Find where the given text appears and provide that cell's center as (x, y) coordinate. 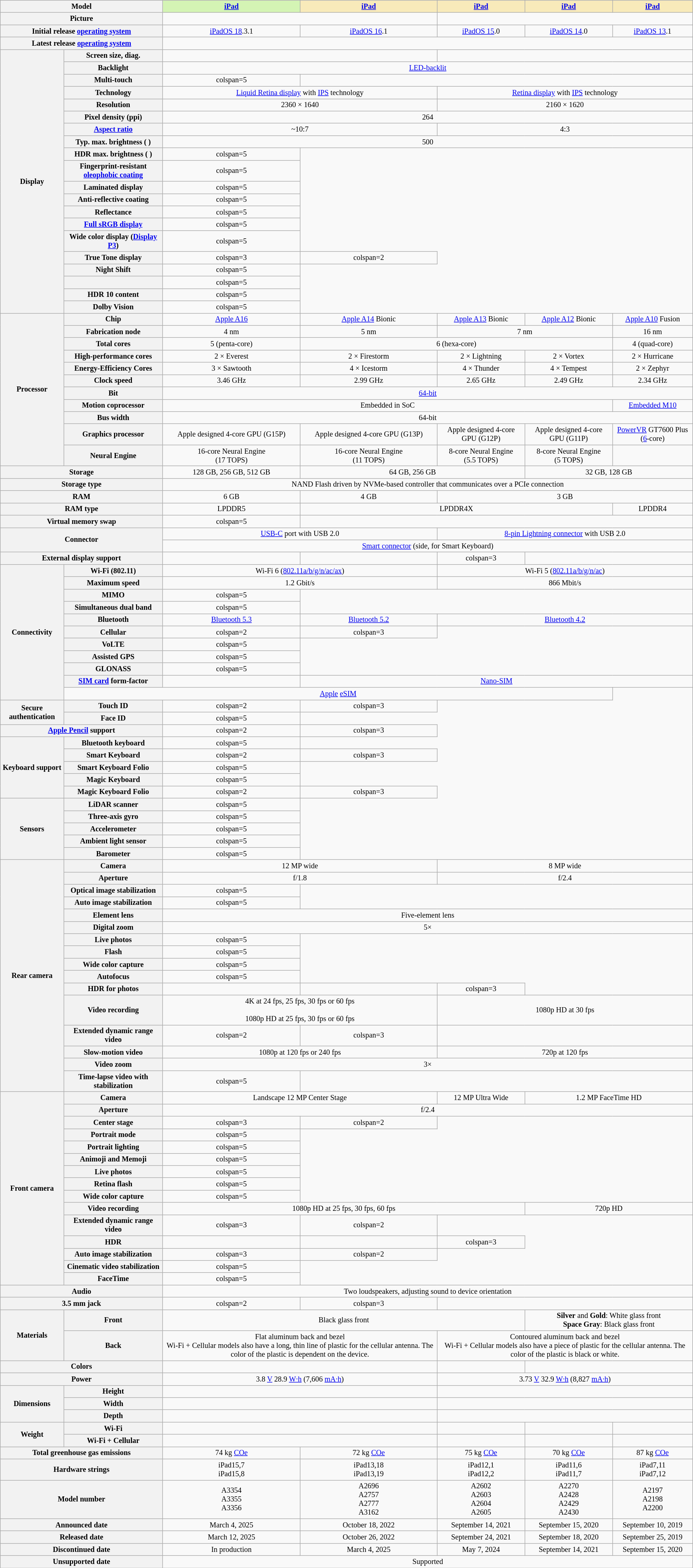
Storage (82, 472)
Resolution (113, 105)
Front camera (32, 1188)
External display support (82, 558)
True Tone display (113, 258)
Embedded in SoC (387, 405)
6 GB (231, 497)
16 nm (653, 332)
Bluetooth 5.3 (231, 620)
Video zoom (113, 1064)
12 MP Ultra Wide (481, 1098)
Announced date (82, 1525)
Embedded M10 (653, 405)
September 25, 2019 (653, 1537)
4 × Thunder (481, 369)
Wi-Fi 6 (802.11a/b/g/n/ac/ax) (300, 571)
Connector (82, 540)
Processor (32, 389)
Apple A16 (231, 319)
A2696A2757A2777A3162 (368, 1499)
Virtual memory swap (82, 521)
NAND Flash driven by NVMe-based controller that communicates over a PCIe connection (428, 484)
4K at 24 fps, 25 fps, 30 fps or 60 fps1080p HD at 25 fps, 30 fps or 60 fps (300, 1010)
Smart Keyboard Folio (113, 767)
3 GB (565, 497)
Apple designed 4-core GPU (G12P) (481, 434)
Front (113, 1320)
Neural Engine (113, 456)
3.46 GHz (231, 381)
LiDAR scanner (113, 804)
Simultaneous dual band (113, 608)
iPadOS 15.0 (481, 31)
8 MP wide (565, 866)
Laminated display (113, 188)
Bluetooth keyboard (113, 743)
Audio (82, 1291)
Secure authentication (32, 712)
iPadOS 18.3.1 (231, 31)
USB-C port with USB 2.0 (300, 534)
HDR (113, 1242)
Autofocus (113, 976)
A2270A2428A2429A2430 (569, 1499)
Animoji and Memoji (113, 1159)
Portrait mode (113, 1135)
HDR 10 content (113, 295)
128 GB, 256 GB, 512 GB (231, 472)
2 × Everest (231, 356)
Nano-SIM (496, 681)
264 (428, 117)
Energy-Efficiency Cores (113, 369)
HDR for photos (113, 989)
Silver and Gold: White glass frontSpace Gray: Black glass front (609, 1320)
Apple designed 4-core GPU (G11P) (569, 434)
4 × Tempest (569, 369)
Bit (113, 393)
Discontinued date (82, 1549)
74 kg COe (231, 1453)
Power (82, 1379)
A3354A3355A3356 (231, 1499)
iPadOS 14.0 (569, 31)
Rear camera (32, 975)
March 12, 2025 (231, 1537)
720p at 120 fps (565, 1052)
Apple A10 Fusion (653, 319)
2.34 GHz (653, 381)
Bluetooth 4.2 (565, 620)
1080p HD at 30 fps (565, 1010)
2160 × 1620 (565, 105)
5 nm (368, 332)
LPDDR4 (653, 509)
LPDDR4X (456, 509)
Anti-reflective coating (113, 200)
Magic Keyboard Folio (113, 792)
A2602A2603A2604A2605 (481, 1499)
Night Shift (113, 270)
Slow-motion video (113, 1052)
Bus width (113, 417)
In production (231, 1549)
Portrait lighting (113, 1147)
Smart Keyboard (113, 755)
Unsupported date (82, 1562)
Three-axis gyro (113, 817)
4 (quad-core) (653, 344)
2360 × 1640 (300, 105)
Storage type (82, 484)
Model (82, 6)
RAM type (82, 509)
4 nm (231, 332)
Connectivity (32, 632)
Optical image stabilization (113, 891)
Dolby Vision (113, 307)
LED-backlit (428, 68)
iPadOS 13.1 (653, 31)
7 nm (525, 332)
Liquid Retina display with IPS technology (300, 92)
Fabrication node (113, 332)
SIM card form-factor (113, 681)
iPad11,6iPad11,7 (569, 1470)
Apple A12 Bionic (569, 319)
720p HD (609, 1209)
Touch ID (113, 706)
October 26, 2022 (368, 1537)
Sensors (32, 829)
4 × Icestorm (368, 369)
500 (428, 142)
Fingerprint-resistant oleophobic coating (113, 171)
PowerVR GT7600 Plus (6-core) (653, 434)
Wi-Fi (802.11) (113, 571)
2 × Zephyr (653, 369)
1.2 Gbit/s (300, 583)
6 (hexa-core) (456, 344)
Picture (82, 19)
3.73 V 32.9 W·h (8,827 mA·h) (565, 1379)
iPadOS 16.1 (368, 31)
2.49 GHz (569, 381)
iPad15,7iPad15,8 (231, 1470)
VoLTE (113, 645)
8-core Neural Engine(5 TOPS) (569, 456)
Cellular (113, 632)
5× (428, 927)
Backlight (113, 68)
Landscape 12 MP Center Stage (300, 1098)
Face ID (113, 718)
GLONASS (113, 669)
Two loudspeakers, adjusting sound to device orientation (428, 1291)
2.65 GHz (481, 381)
Cinematic video stabilization (113, 1266)
Five-element lens (428, 915)
75 kg COe (481, 1453)
September 10, 2019 (653, 1525)
September 24, 2021 (481, 1537)
72 kg COe (368, 1453)
Keyboard support (32, 767)
2 × Hurricane (653, 356)
iPad12,1iPad12,2 (481, 1470)
Bluetooth (113, 620)
Colors (82, 1367)
Apple designed 4-core GPU (G15P) (231, 434)
Total cores (113, 344)
Retina display with IPS technology (565, 92)
Pixel density (ppi) (113, 117)
Display (32, 181)
Flash (113, 952)
Apple A13 Bionic (481, 319)
~10:7 (300, 129)
f/1.8 (300, 878)
4 GB (368, 497)
Apple Pencil support (82, 730)
70 kg COe (569, 1453)
May 7, 2024 (481, 1549)
16-core Neural Engine(11 TOPS) (368, 456)
Clock speed (113, 381)
LPDDR5 (231, 509)
Latest release operating system (82, 43)
5 (penta-core) (231, 344)
Model number (82, 1499)
Wi-Fi + Cellular (113, 1440)
October 18, 2022 (368, 1525)
Bluetooth 5.2 (368, 620)
Graphics processor (113, 434)
Hardware strings (82, 1470)
8-core Neural Engine(5.5 TOPS) (481, 456)
Aspect ratio (113, 129)
Depth (113, 1416)
Apple eSIM (338, 694)
3.5 mm jack (82, 1303)
Element lens (113, 915)
4:3 (565, 129)
RAM (82, 497)
HDR max. brightness ( ) (113, 154)
Motion coprocessor (113, 405)
3× (428, 1064)
1.2 MP FaceTime HD (609, 1098)
Wi-Fi 5 (802.11a/b/g/n/ac) (565, 571)
Assisted GPS (113, 657)
Typ. max. brightness ( ) (113, 142)
Barometer (113, 854)
Ambient light sensor (113, 841)
Reflectance (113, 212)
Height (113, 1391)
Magic Keyboard (113, 780)
8-pin Lightning connector with USB 2.0 (565, 534)
Supported (428, 1562)
87 kg COe (653, 1453)
Maximum speed (113, 583)
Apple A14 Bionic (368, 319)
1080p HD at 25 fps, 30 fps, 60 fps (344, 1209)
3 × Sawtooth (231, 369)
Wide color display (Display P3) (113, 241)
Wi-Fi (113, 1428)
MIMO (113, 595)
1080p at 120 fps or 240 fps (300, 1052)
Screen size, diag. (113, 56)
16-core Neural Engine(17 TOPS) (231, 456)
Full sRGB display (113, 224)
FaceTime (113, 1279)
Materials (32, 1335)
iPad7,11iPad7,12 (653, 1470)
Weight (32, 1435)
Width (113, 1403)
2 × Firestorm (368, 356)
A2197A2198A2200 (653, 1499)
64 GB, 256 GB (412, 472)
2.99 GHz (368, 381)
2 × Lightning (481, 356)
Center stage (113, 1122)
Accelerometer (113, 829)
866 Mbit/s (565, 583)
32 GB, 128 GB (609, 472)
Dimensions (32, 1404)
Total greenhouse gas emissions (82, 1453)
iPad13,18iPad13,19 (368, 1470)
Released date (82, 1537)
Chip (113, 319)
Black glass front (344, 1320)
Digital zoom (113, 927)
Time-lapse video with stabilization (113, 1081)
Back (113, 1346)
12 MP wide (300, 866)
High-performance cores (113, 356)
Smart connector (side, for Smart Keyboard) (428, 546)
2 × Vortex (569, 356)
3.8 V 28.9 W·h (7,606 mA·h) (300, 1379)
Initial release operating system (82, 31)
Technology (113, 92)
September 18, 2020 (569, 1537)
Multi-touch (113, 80)
Retina flash (113, 1184)
Apple designed 4-core GPU (G13P) (368, 434)
